For the text-containing cell, return its midpoint in (X, Y) coordinate format. 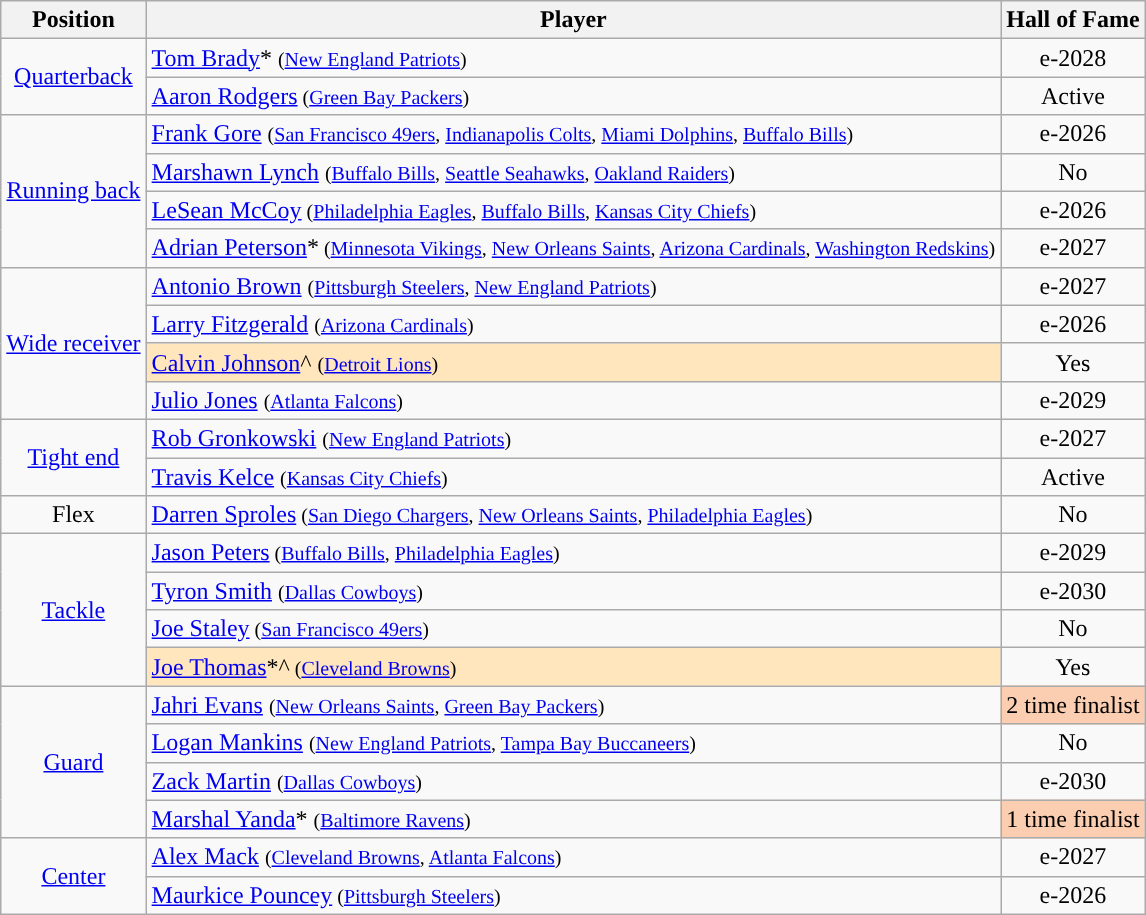
Running back (74, 191)
Marshal Yanda* (Baltimore Ravens) (574, 819)
Jahri Evans (New Orleans Saints, Green Bay Packers) (574, 705)
Flex (74, 515)
Zack Martin (Dallas Cowboys) (574, 781)
LeSean McCoy (Philadelphia Eagles, Buffalo Bills, Kansas City Chiefs) (574, 210)
Tom Brady* (New England Patriots) (574, 58)
Joe Staley (San Francisco 49ers) (574, 629)
1 time finalist (1073, 819)
Joe Thomas*^ (Cleveland Browns) (574, 667)
Guard (74, 762)
Marshawn Lynch (Buffalo Bills, Seattle Seahawks, Oakland Raiders) (574, 172)
Travis Kelce (Kansas City Chiefs) (574, 477)
Tyron Smith (Dallas Cowboys) (574, 591)
Adrian Peterson* (Minnesota Vikings, New Orleans Saints, Arizona Cardinals, Washington Redskins) (574, 248)
Larry Fitzgerald (Arizona Cardinals) (574, 324)
Position (74, 20)
Logan Mankins (New England Patriots, Tampa Bay Buccaneers) (574, 743)
Julio Jones (Atlanta Falcons) (574, 400)
Wide receiver (74, 343)
Antonio Brown (Pittsburgh Steelers, New England Patriots) (574, 286)
Jason Peters (Buffalo Bills, Philadelphia Eagles) (574, 553)
Alex Mack (Cleveland Browns, Atlanta Falcons) (574, 857)
Quarterback (74, 77)
2 time finalist (1073, 705)
Tackle (74, 610)
e-2028 (1073, 58)
Maurkice Pouncey (Pittsburgh Steelers) (574, 895)
Tight end (74, 457)
Calvin Johnson^ (Detroit Lions) (574, 362)
Rob Gronkowski (New England Patriots) (574, 438)
Center (74, 876)
Hall of Fame (1073, 20)
Aaron Rodgers (Green Bay Packers) (574, 96)
Frank Gore (San Francisco 49ers, Indianapolis Colts, Miami Dolphins, Buffalo Bills) (574, 134)
Darren Sproles (San Diego Chargers, New Orleans Saints, Philadelphia Eagles) (574, 515)
Player (574, 20)
